Detect which cell encompasses the target text, then output its (X, Y) center coordinate. 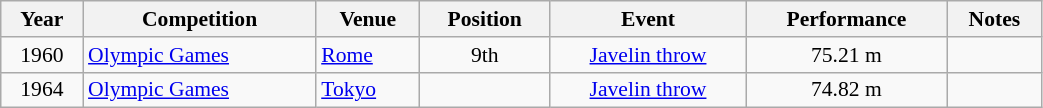
Rome (368, 55)
Event (648, 19)
1964 (42, 90)
9th (484, 55)
Performance (846, 19)
Position (484, 19)
Venue (368, 19)
Notes (994, 19)
Year (42, 19)
Competition (200, 19)
Tokyo (368, 90)
75.21 m (846, 55)
1960 (42, 55)
74.82 m (846, 90)
